Pinpoint the cell where the given text exists, returning its [X, Y] midpoint coordinate. 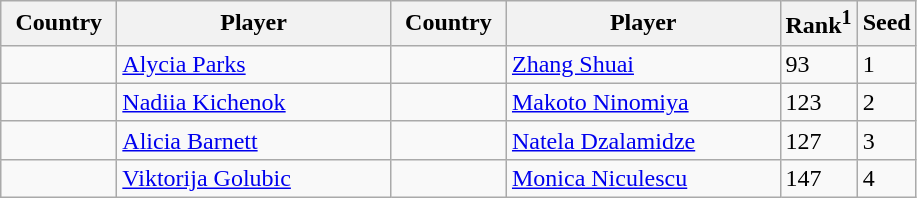
Viktorija Golubic [254, 178]
Monica Niculescu [643, 178]
127 [818, 140]
147 [818, 178]
Seed [886, 24]
Natela Dzalamidze [643, 140]
1 [886, 64]
Zhang Shuai [643, 64]
4 [886, 178]
123 [818, 102]
Alycia Parks [254, 64]
Rank1 [818, 24]
2 [886, 102]
Alicia Barnett [254, 140]
3 [886, 140]
93 [818, 64]
Makoto Ninomiya [643, 102]
Nadiia Kichenok [254, 102]
